Find where the given text appears and provide that cell's center as (X, Y) coordinate. 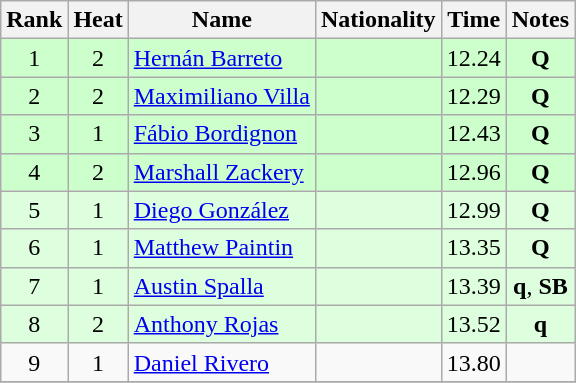
Matthew Paintin (222, 248)
5 (34, 210)
Nationality (378, 20)
7 (34, 286)
13.52 (474, 324)
8 (34, 324)
Marshall Zackery (222, 172)
12.96 (474, 172)
Time (474, 20)
Hernán Barreto (222, 58)
13.39 (474, 286)
Diego González (222, 210)
13.35 (474, 248)
Anthony Rojas (222, 324)
q, SB (540, 286)
Heat (98, 20)
9 (34, 362)
Maximiliano Villa (222, 96)
13.80 (474, 362)
12.29 (474, 96)
6 (34, 248)
12.24 (474, 58)
Fábio Bordignon (222, 134)
q (540, 324)
Daniel Rivero (222, 362)
Name (222, 20)
Austin Spalla (222, 286)
Notes (540, 20)
Rank (34, 20)
4 (34, 172)
12.99 (474, 210)
3 (34, 134)
12.43 (474, 134)
